For the text-containing cell, return its midpoint in (X, Y) coordinate format. 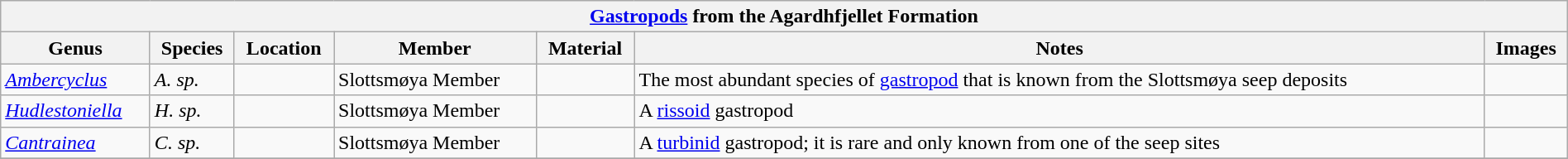
Member (435, 48)
Gastropods from the Agardhfjellet Formation (784, 17)
Genus (76, 48)
Hudlestoniella (76, 111)
Cantrainea (76, 142)
The most abundant species of gastropod that is known from the Slottsmøya seep deposits (1059, 79)
Notes (1059, 48)
Ambercyclus (76, 79)
A. sp. (192, 79)
Species (192, 48)
Material (586, 48)
H. sp. (192, 111)
A turbinid gastropod; it is rare and only known from one of the seep sites (1059, 142)
Location (284, 48)
Images (1526, 48)
C. sp. (192, 142)
A rissoid gastropod (1059, 111)
